Locate the cell with the specified text and output its (x, y) center coordinate. 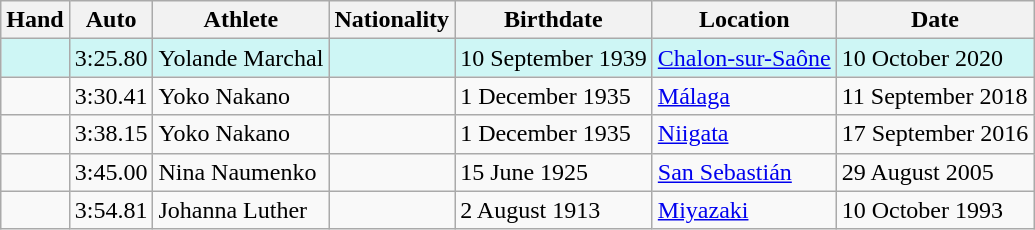
Athlete (241, 20)
10 September 1939 (554, 58)
Niigata (744, 134)
Miyazaki (744, 210)
Yolande Marchal (241, 58)
3:45.00 (111, 172)
Date (935, 20)
Chalon-sur-Saône (744, 58)
11 September 2018 (935, 96)
Johanna Luther (241, 210)
15 June 1925 (554, 172)
Location (744, 20)
10 October 1993 (935, 210)
Málaga (744, 96)
Nina Naumenko (241, 172)
29 August 2005 (935, 172)
Nationality (392, 20)
San Sebastián (744, 172)
Hand (35, 20)
2 August 1913 (554, 210)
3:54.81 (111, 210)
17 September 2016 (935, 134)
Birthdate (554, 20)
3:25.80 (111, 58)
3:38.15 (111, 134)
Auto (111, 20)
10 October 2020 (935, 58)
3:30.41 (111, 96)
